Extract the [X, Y] coordinate from the center of the cell holding the provided text.  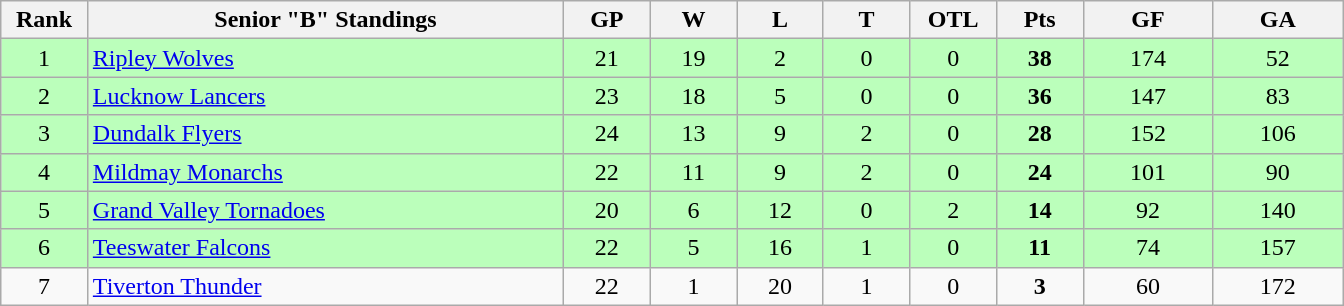
18 [694, 96]
101 [1148, 172]
14 [1040, 210]
7 [44, 286]
W [694, 20]
Pts [1040, 20]
23 [608, 96]
174 [1148, 58]
GA [1278, 20]
172 [1278, 286]
GF [1148, 20]
Mildmay Monarchs [325, 172]
92 [1148, 210]
4 [44, 172]
Senior "B" Standings [325, 20]
12 [780, 210]
52 [1278, 58]
90 [1278, 172]
Grand Valley Tornadoes [325, 210]
13 [694, 134]
GP [608, 20]
L [780, 20]
28 [1040, 134]
60 [1148, 286]
152 [1148, 134]
38 [1040, 58]
140 [1278, 210]
106 [1278, 134]
OTL [954, 20]
Tiverton Thunder [325, 286]
157 [1278, 248]
16 [780, 248]
Dundalk Flyers [325, 134]
Teeswater Falcons [325, 248]
Ripley Wolves [325, 58]
Lucknow Lancers [325, 96]
36 [1040, 96]
147 [1148, 96]
T [866, 20]
Rank [44, 20]
19 [694, 58]
74 [1148, 248]
21 [608, 58]
83 [1278, 96]
